Output the (x, y) coordinate of the center of the cell containing the given text.  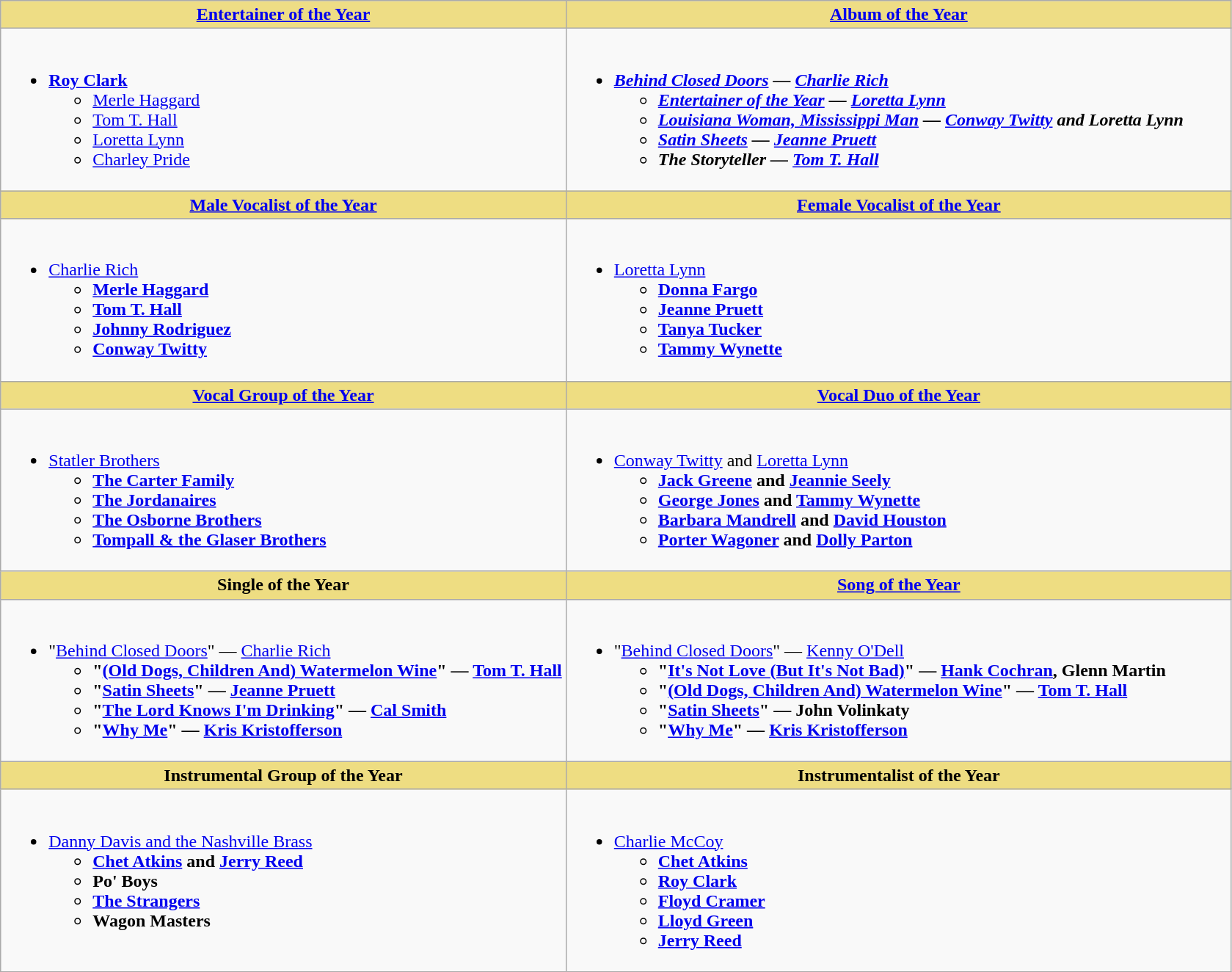
Male Vocalist of the Year (283, 205)
Roy ClarkMerle HaggardTom T. HallLoretta LynnCharley Pride (283, 110)
Female Vocalist of the Year (898, 205)
Vocal Duo of the Year (898, 395)
Album of the Year (898, 15)
Song of the Year (898, 585)
Vocal Group of the Year (283, 395)
Charlie RichMerle HaggardTom T. HallJohnny RodriguezConway Twitty (283, 300)
Statler BrothersThe Carter FamilyThe JordanairesThe Osborne BrothersTompall & the Glaser Brothers (283, 490)
Entertainer of the Year (283, 15)
Loretta LynnDonna FargoJeanne PruettTanya TuckerTammy Wynette (898, 300)
Instrumentalist of the Year (898, 775)
Danny Davis and the Nashville BrassChet Atkins and Jerry ReedPo' BoysThe StrangersWagon Masters (283, 880)
Instrumental Group of the Year (283, 775)
Single of the Year (283, 585)
Charlie McCoyChet AtkinsRoy ClarkFloyd CramerLloyd GreenJerry Reed (898, 880)
